For the text-containing cell, return its midpoint in (x, y) coordinate format. 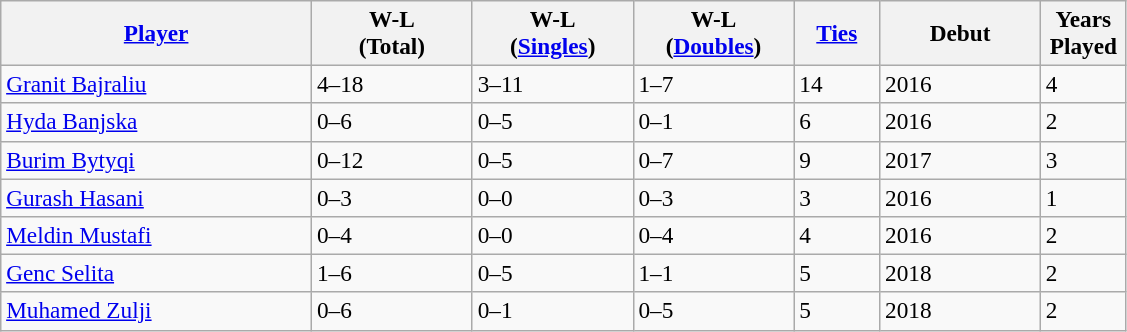
Ties (837, 32)
9 (837, 160)
Genc Selita (156, 273)
Gurash Hasani (156, 197)
0–7 (714, 160)
W-L(Singles) (552, 32)
Meldin Mustafi (156, 235)
Player (156, 32)
14 (837, 84)
1–7 (714, 84)
Hyda Banjska (156, 122)
Debut (960, 32)
1 (1083, 197)
3–11 (552, 84)
1–1 (714, 273)
Years Played (1083, 32)
Muhamed Zulji (156, 311)
W-L(Total) (392, 32)
Burim Bytyqi (156, 160)
W-L(Doubles) (714, 32)
Granit Bajraliu (156, 84)
2017 (960, 160)
6 (837, 122)
1–6 (392, 273)
0–12 (392, 160)
4–18 (392, 84)
